Locate the cell with the specified text and output its (X, Y) center coordinate. 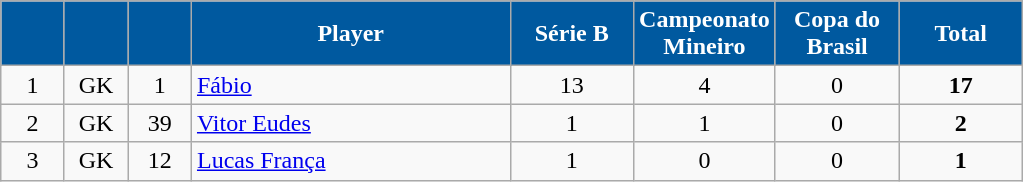
Fábio (350, 85)
Lucas França (350, 161)
Campeonato Mineiro (705, 34)
13 (572, 85)
4 (705, 85)
Player (350, 34)
Copa do Brasil (837, 34)
17 (961, 85)
3 (33, 161)
Vitor Eudes (350, 123)
Série B (572, 34)
Total (961, 34)
12 (160, 161)
39 (160, 123)
